Locate the cell with the specified text and output its (x, y) center coordinate. 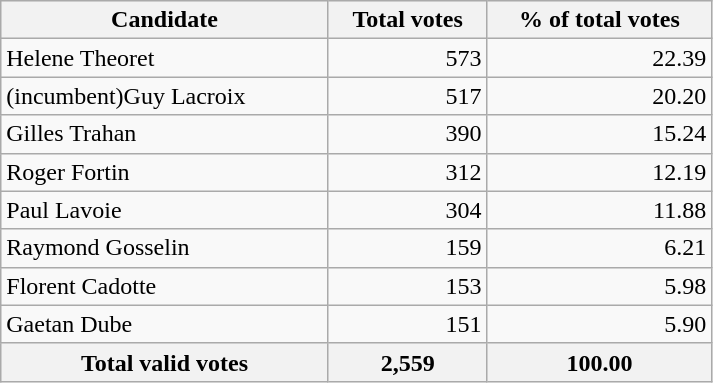
153 (408, 286)
Total valid votes (164, 362)
312 (408, 172)
573 (408, 58)
% of total votes (600, 20)
5.90 (600, 324)
5.98 (600, 286)
(incumbent)Guy Lacroix (164, 96)
6.21 (600, 248)
Total votes (408, 20)
Roger Fortin (164, 172)
Raymond Gosselin (164, 248)
Helene Theoret (164, 58)
15.24 (600, 134)
20.20 (600, 96)
517 (408, 96)
Paul Lavoie (164, 210)
100.00 (600, 362)
2,559 (408, 362)
22.39 (600, 58)
Gaetan Dube (164, 324)
151 (408, 324)
390 (408, 134)
Florent Cadotte (164, 286)
159 (408, 248)
304 (408, 210)
12.19 (600, 172)
11.88 (600, 210)
Gilles Trahan (164, 134)
Candidate (164, 20)
